Extract the [x, y] coordinate from the center of the cell holding the provided text.  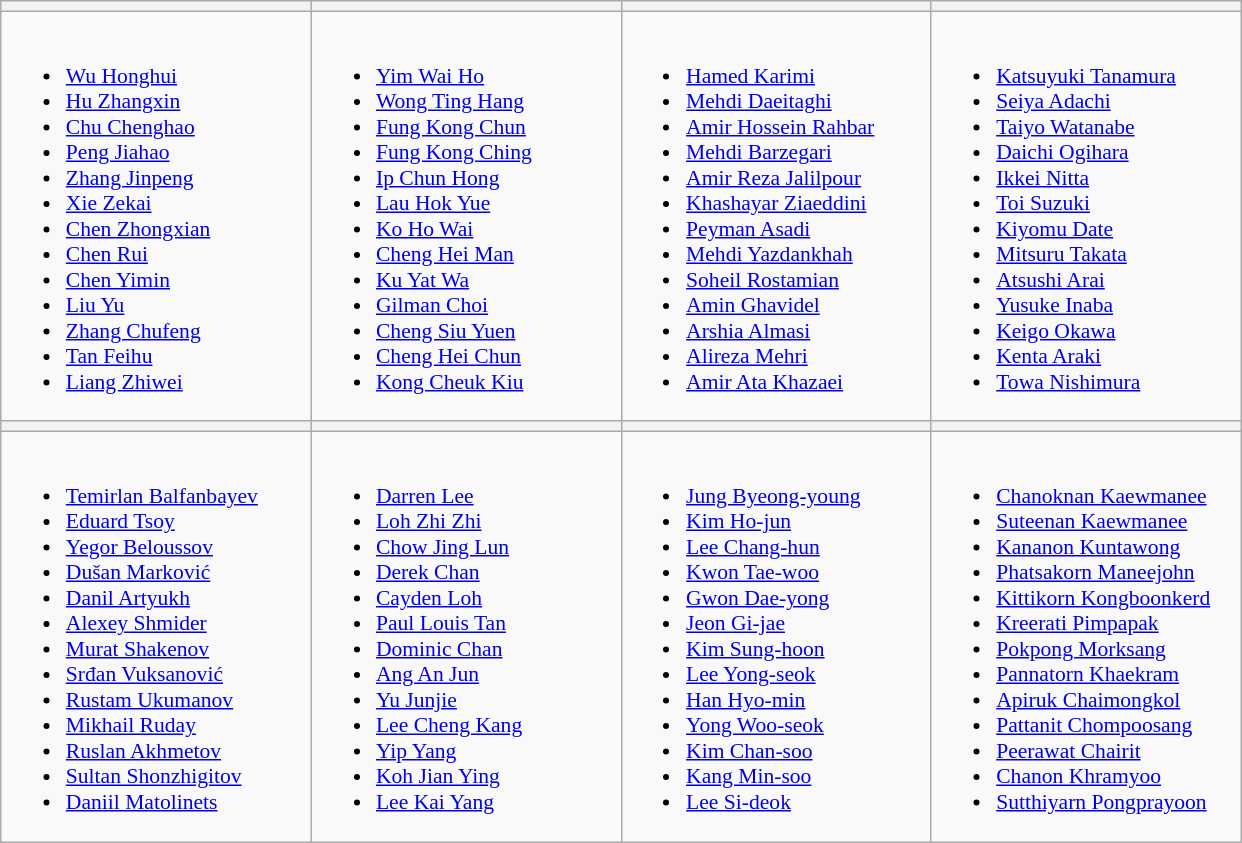
Darren LeeLoh Zhi ZhiChow Jing LunDerek ChanCayden LohPaul Louis TanDominic ChanAng An JunYu JunjieLee Cheng KangYip YangKoh Jian YingLee Kai Yang [466, 637]
Wu HonghuiHu ZhangxinChu ChenghaoPeng JiahaoZhang JinpengXie ZekaiChen ZhongxianChen RuiChen YiminLiu YuZhang ChufengTan FeihuLiang Zhiwei [156, 216]
